Detect which cell encompasses the target text, then output its [X, Y] center coordinate. 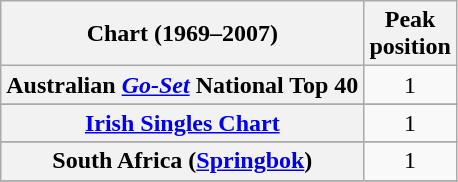
Chart (1969–2007) [182, 34]
South Africa (Springbok) [182, 161]
Australian Go-Set National Top 40 [182, 85]
Irish Singles Chart [182, 123]
Peakposition [410, 34]
